Search for the cell housing the specified text and yield its [x, y] center coordinate. 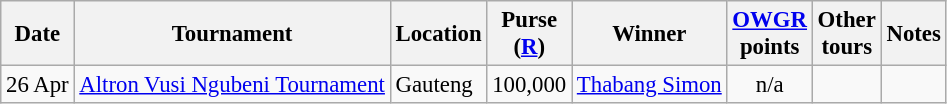
n/a [770, 85]
Notes [914, 34]
Othertours [846, 34]
Altron Vusi Ngubeni Tournament [232, 85]
Location [438, 34]
Purse(R) [530, 34]
Gauteng [438, 85]
Thabang Simon [650, 85]
Winner [650, 34]
Date [38, 34]
OWGRpoints [770, 34]
26 Apr [38, 85]
Tournament [232, 34]
100,000 [530, 85]
